Locate the cell with the specified text and output its (x, y) center coordinate. 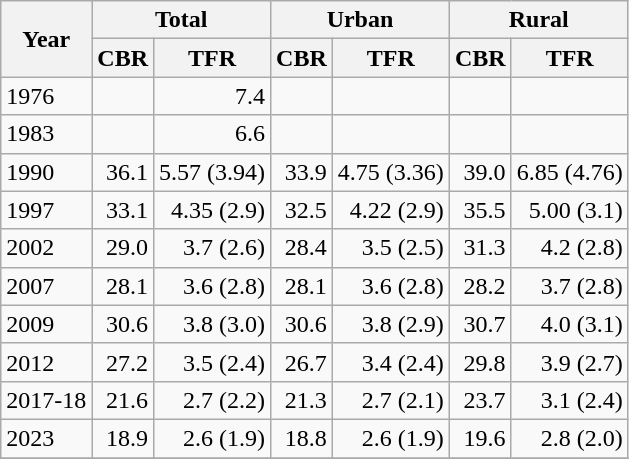
1990 (46, 172)
4.0 (3.1) (570, 324)
Urban (360, 20)
4.22 (2.9) (390, 210)
3.5 (2.5) (390, 248)
2023 (46, 438)
2.7 (2.2) (212, 400)
3.7 (2.6) (212, 248)
30.7 (480, 324)
3.5 (2.4) (212, 362)
Total (182, 20)
36.1 (123, 172)
31.3 (480, 248)
3.8 (3.0) (212, 324)
7.4 (212, 96)
26.7 (302, 362)
33.1 (123, 210)
18.8 (302, 438)
4.2 (2.8) (570, 248)
5.00 (3.1) (570, 210)
2002 (46, 248)
2012 (46, 362)
1997 (46, 210)
Year (46, 39)
3.4 (2.4) (390, 362)
2007 (46, 286)
1976 (46, 96)
21.6 (123, 400)
2017-18 (46, 400)
2.8 (2.0) (570, 438)
18.9 (123, 438)
29.8 (480, 362)
1983 (46, 134)
21.3 (302, 400)
2.7 (2.1) (390, 400)
32.5 (302, 210)
3.8 (2.9) (390, 324)
28.4 (302, 248)
27.2 (123, 362)
35.5 (480, 210)
29.0 (123, 248)
6.85 (4.76) (570, 172)
19.6 (480, 438)
28.2 (480, 286)
33.9 (302, 172)
5.57 (3.94) (212, 172)
23.7 (480, 400)
Rural (538, 20)
3.9 (2.7) (570, 362)
3.7 (2.8) (570, 286)
39.0 (480, 172)
2009 (46, 324)
3.1 (2.4) (570, 400)
6.6 (212, 134)
4.75 (3.36) (390, 172)
4.35 (2.9) (212, 210)
